Provide the (X, Y) coordinate of the cell's center where the given text is located.  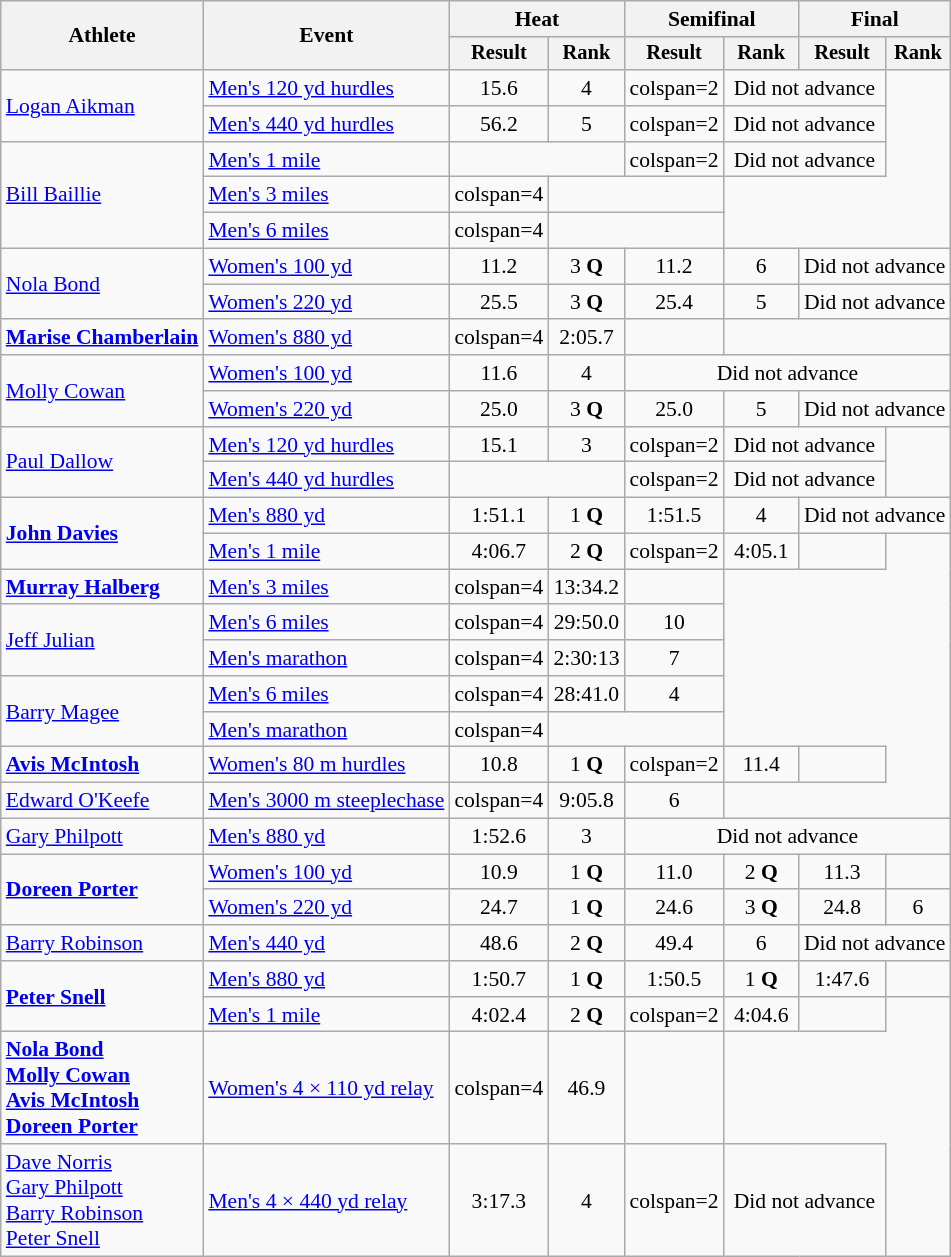
Women's 880 yd (326, 338)
Women's 4 × 110 yd relay (326, 1088)
Avis McIntosh (102, 765)
1:47.6 (842, 979)
24.6 (674, 908)
Athlete (102, 36)
9:05.8 (586, 801)
2:30:13 (586, 658)
Barry Magee (102, 712)
Marise Chamberlain (102, 338)
1:50.5 (674, 979)
Men's 3000 m steeplechase (326, 801)
15.1 (498, 445)
2:05.7 (586, 338)
11.3 (842, 872)
10.9 (498, 872)
46.9 (586, 1088)
Women's 80 m hurdles (326, 765)
11.6 (498, 373)
25.4 (674, 302)
25.5 (498, 302)
Heat (536, 19)
1:51.1 (498, 516)
10 (674, 623)
Molly Cowan (102, 390)
13:34.2 (586, 587)
Jeff Julian (102, 640)
Edward O'Keefe (102, 801)
Dave NorrisGary PhilpottBarry RobinsonPeter Snell (102, 1200)
Gary Philpott (102, 837)
48.6 (498, 943)
11.4 (762, 765)
Men's 440 yd (326, 943)
10.8 (498, 765)
24.8 (842, 908)
Semifinal (712, 19)
Final (875, 19)
Logan Aikman (102, 106)
4:06.7 (498, 552)
11.0 (674, 872)
28:41.0 (586, 694)
4:04.6 (762, 1015)
Doreen Porter (102, 890)
3:17.3 (498, 1200)
Bill Baillie (102, 196)
Barry Robinson (102, 943)
24.7 (498, 908)
Nola Bond (102, 284)
Peter Snell (102, 996)
4:05.1 (762, 552)
Men's 4 × 440 yd relay (326, 1200)
1:51.5 (674, 516)
56.2 (498, 124)
John Davies (102, 534)
15.6 (498, 88)
1:50.7 (498, 979)
Murray Halberg (102, 587)
1:52.6 (498, 837)
49.4 (674, 943)
Paul Dallow (102, 462)
29:50.0 (586, 623)
7 (674, 658)
4:02.4 (498, 1015)
Event (326, 36)
Nola BondMolly CowanAvis McIntoshDoreen Porter (102, 1088)
